Detect which cell encompasses the target text, then output its (x, y) center coordinate. 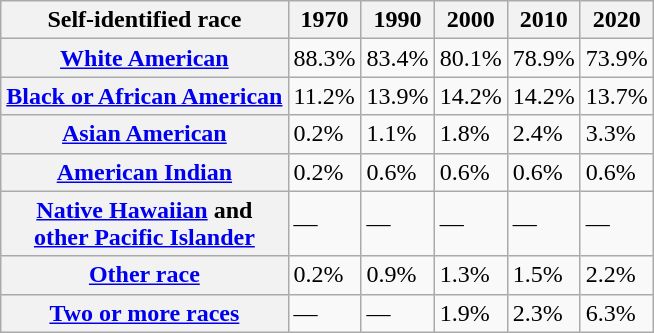
13.9% (398, 96)
Asian American (144, 134)
2010 (544, 20)
Self-identified race (144, 20)
1.3% (470, 275)
White American (144, 58)
Black or African American (144, 96)
88.3% (324, 58)
11.2% (324, 96)
1.1% (398, 134)
1990 (398, 20)
6.3% (616, 313)
2.2% (616, 275)
Native Hawaiian andother Pacific Islander (144, 224)
73.9% (616, 58)
2020 (616, 20)
83.4% (398, 58)
2.3% (544, 313)
1.8% (470, 134)
2000 (470, 20)
3.3% (616, 134)
80.1% (470, 58)
1.9% (470, 313)
Other race (144, 275)
13.7% (616, 96)
1.5% (544, 275)
1970 (324, 20)
2.4% (544, 134)
American Indian (144, 172)
Two or more races (144, 313)
0.9% (398, 275)
78.9% (544, 58)
